Detect which cell encompasses the target text, then output its [x, y] center coordinate. 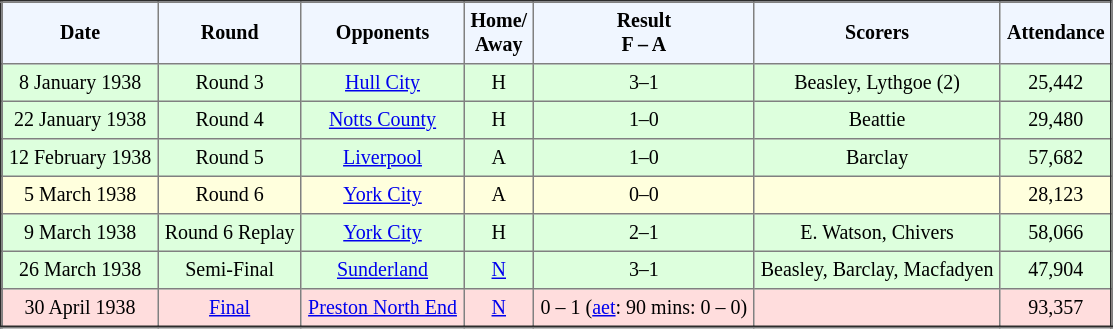
Hull City [382, 83]
Preston North End [382, 308]
28,123 [1056, 195]
Attendance [1056, 33]
25,442 [1056, 83]
2–1 [644, 233]
57,682 [1056, 158]
Opponents [382, 33]
26 March 1938 [80, 270]
Beattie [877, 120]
Round 6 [230, 195]
E. Watson, Chivers [877, 233]
9 March 1938 [80, 233]
0 – 1 (aet: 90 mins: 0 – 0) [644, 308]
8 January 1938 [80, 83]
Beasley, Barclay, Macfadyen [877, 270]
12 February 1938 [80, 158]
Semi-Final [230, 270]
58,066 [1056, 233]
Home/Away [499, 33]
Round 5 [230, 158]
Round [230, 33]
47,904 [1056, 270]
Date [80, 33]
93,357 [1056, 308]
Sunderland [382, 270]
29,480 [1056, 120]
Round 4 [230, 120]
Barclay [877, 158]
Round 3 [230, 83]
5 March 1938 [80, 195]
22 January 1938 [80, 120]
30 April 1938 [80, 308]
ResultF – A [644, 33]
Liverpool [382, 158]
Beasley, Lythgoe (2) [877, 83]
Scorers [877, 33]
Final [230, 308]
Notts County [382, 120]
Round 6 Replay [230, 233]
0–0 [644, 195]
